From the cell containing the given text, extract its center point as [x, y] coordinate. 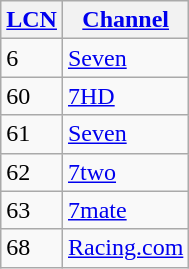
68 [32, 248]
6 [32, 58]
Racing.com [125, 248]
61 [32, 134]
LCN [32, 20]
60 [32, 96]
Channel [125, 20]
7mate [125, 210]
62 [32, 172]
63 [32, 210]
7HD [125, 96]
7two [125, 172]
